Return the (x, y) coordinate for the center point of the cell that contains the specified text.  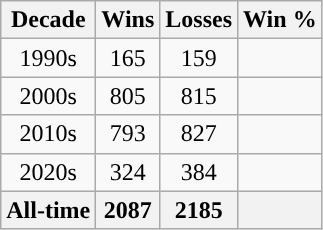
Losses (199, 20)
Win % (280, 20)
165 (128, 58)
384 (199, 172)
827 (199, 134)
2010s (48, 134)
2000s (48, 96)
Decade (48, 20)
2185 (199, 210)
805 (128, 96)
793 (128, 134)
1990s (48, 58)
2020s (48, 172)
159 (199, 58)
All-time (48, 210)
2087 (128, 210)
815 (199, 96)
Wins (128, 20)
324 (128, 172)
